Determine the (X, Y) coordinate at the center of the cell enclosing the given text.  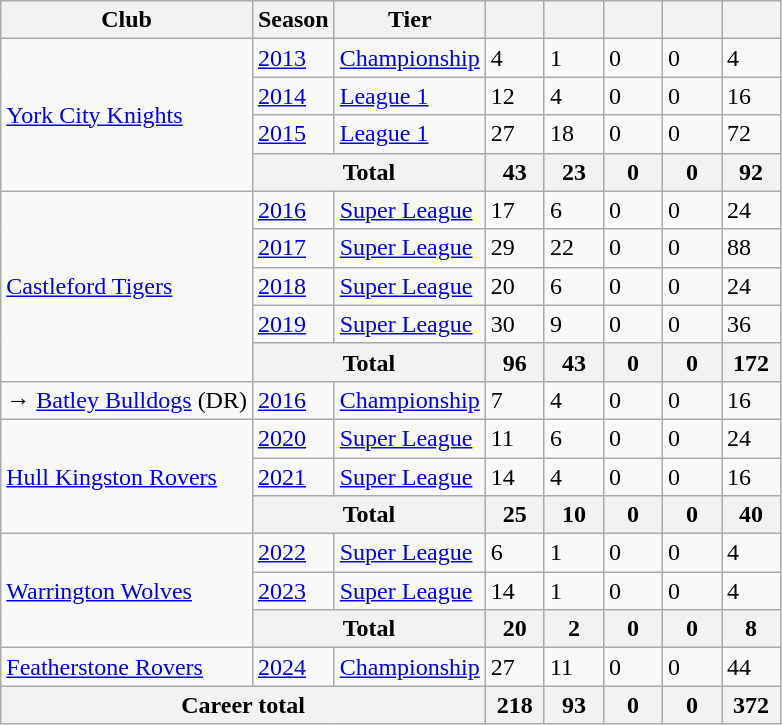
218 (514, 705)
2021 (293, 477)
29 (514, 248)
23 (574, 172)
172 (752, 362)
18 (574, 134)
17 (514, 210)
2018 (293, 286)
25 (514, 515)
Tier (410, 20)
92 (752, 172)
2020 (293, 438)
8 (752, 629)
Season (293, 20)
Featherstone Rovers (127, 667)
2015 (293, 134)
30 (514, 324)
2014 (293, 96)
40 (752, 515)
Warrington Wolves (127, 591)
Hull Kingston Rovers (127, 476)
Club (127, 20)
96 (514, 362)
93 (574, 705)
22 (574, 248)
Career total (244, 705)
2023 (293, 591)
36 (752, 324)
Castleford Tigers (127, 286)
2013 (293, 58)
2022 (293, 553)
2019 (293, 324)
72 (752, 134)
9 (574, 324)
2017 (293, 248)
→ Batley Bulldogs (DR) (127, 400)
44 (752, 667)
12 (514, 96)
10 (574, 515)
88 (752, 248)
2024 (293, 667)
372 (752, 705)
York City Knights (127, 115)
7 (514, 400)
2 (574, 629)
